Extract the [X, Y] coordinate from the center of the cell holding the provided text.  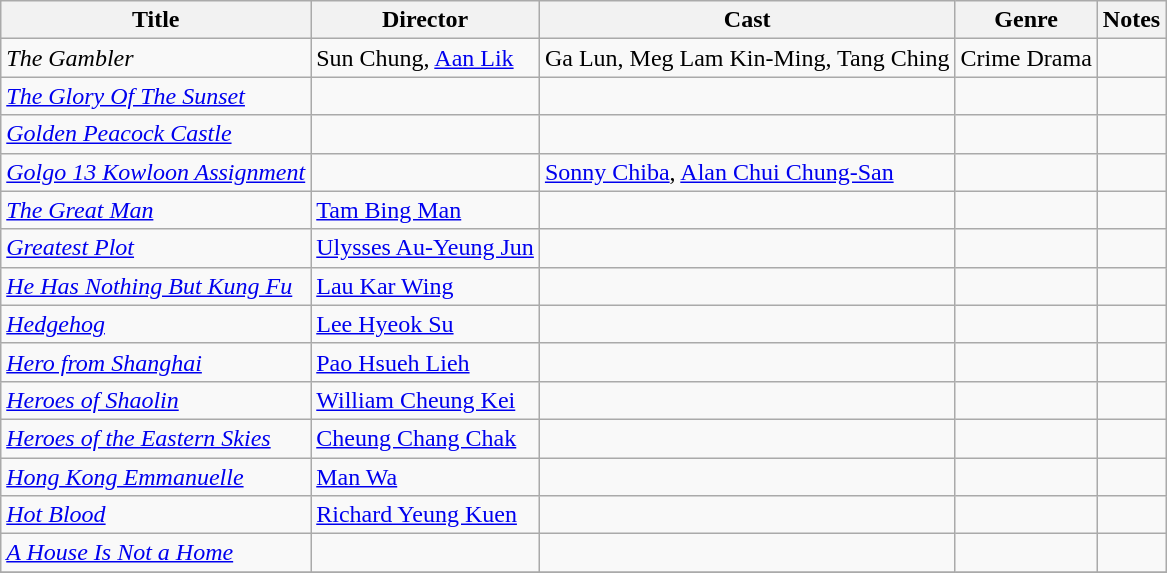
Hedgehog [156, 324]
Notes [1131, 20]
Lau Kar Wing [426, 286]
Pao Hsueh Lieh [426, 362]
A House Is Not a Home [156, 553]
Title [156, 20]
Golgo 13 Kowloon Assignment [156, 172]
Crime Drama [1026, 58]
Director [426, 20]
Greatest Plot [156, 248]
Hero from Shanghai [156, 362]
Sonny Chiba, Alan Chui Chung-San [747, 172]
Tam Bing Man [426, 210]
Hong Kong Emmanuelle [156, 477]
He Has Nothing But Kung Fu [156, 286]
Man Wa [426, 477]
Golden Peacock Castle [156, 134]
Genre [1026, 20]
Cast [747, 20]
Heroes of the Eastern Skies [156, 438]
Sun Chung, Aan Lik [426, 58]
The Great Man [156, 210]
Ulysses Au-Yeung Jun [426, 248]
William Cheung Kei [426, 400]
Lee Hyeok Su [426, 324]
The Glory Of The Sunset [156, 96]
Cheung Chang Chak [426, 438]
The Gambler [156, 58]
Ga Lun, Meg Lam Kin-Ming, Tang Ching [747, 58]
Hot Blood [156, 515]
Heroes of Shaolin [156, 400]
Richard Yeung Kuen [426, 515]
